Capture the cell that displays the provided text and extract its [x, y] central coordinate. 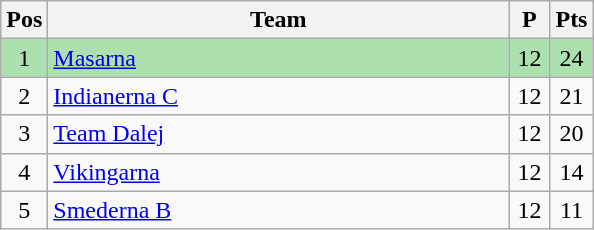
21 [572, 96]
20 [572, 134]
Indianerna C [278, 96]
P [530, 20]
24 [572, 58]
2 [24, 96]
Vikingarna [278, 172]
11 [572, 210]
4 [24, 172]
3 [24, 134]
Pts [572, 20]
Masarna [278, 58]
Team [278, 20]
Smederna B [278, 210]
5 [24, 210]
14 [572, 172]
Pos [24, 20]
Team Dalej [278, 134]
1 [24, 58]
